From the cell containing the given text, extract its center point as (X, Y) coordinate. 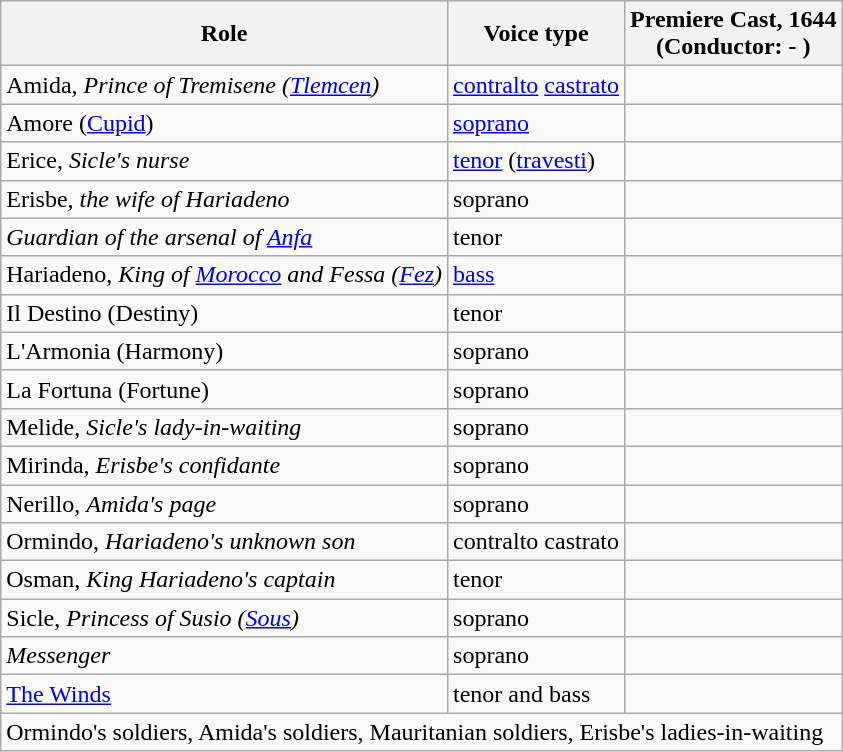
Erice, Sicle's nurse (224, 161)
Osman, King Hariadeno's captain (224, 580)
Melide, Sicle's lady-in-waiting (224, 427)
Amore (Cupid) (224, 123)
Nerillo, Amida's page (224, 503)
tenor (travesti) (536, 161)
Ormindo's soldiers, Amida's soldiers, Mauritanian soldiers, Erisbe's ladies-in-waiting (422, 732)
bass (536, 275)
Role (224, 34)
Hariadeno, King of Morocco and Fessa (Fez) (224, 275)
Ormindo, Hariadeno's unknown son (224, 542)
Messenger (224, 656)
Guardian of the arsenal of Anfa (224, 237)
L'Armonia (Harmony) (224, 351)
Premiere Cast, 1644(Conductor: - ) (734, 34)
tenor and bass (536, 694)
The Winds (224, 694)
La Fortuna (Fortune) (224, 389)
Mirinda, Erisbe's confidante (224, 465)
Sicle, Princess of Susio (Sous) (224, 618)
Il Destino (Destiny) (224, 313)
Voice type (536, 34)
Erisbe, the wife of Hariadeno (224, 199)
Amida, Prince of Tremisene (Tlemcen) (224, 85)
